Search for the cell housing the specified text and yield its (X, Y) center coordinate. 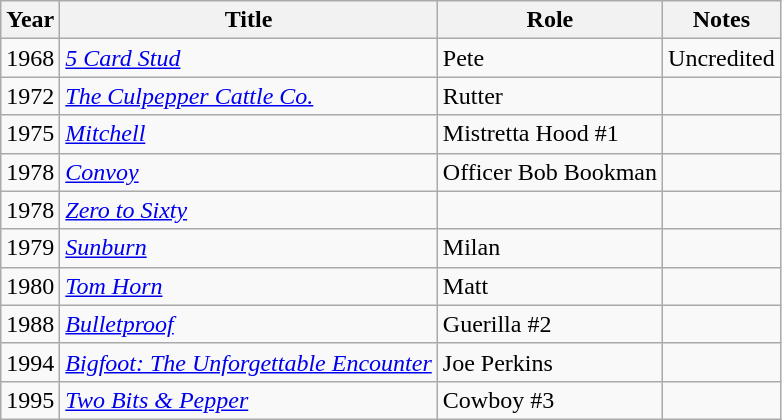
Mitchell (248, 134)
5 Card Stud (248, 58)
Notes (722, 20)
Sunburn (248, 248)
1994 (30, 362)
Mistretta Hood #1 (550, 134)
Role (550, 20)
Cowboy #3 (550, 400)
1979 (30, 248)
Uncredited (722, 58)
1972 (30, 96)
Two Bits & Pepper (248, 400)
Convoy (248, 172)
Bulletproof (248, 324)
Year (30, 20)
Rutter (550, 96)
Bigfoot: The Unforgettable Encounter (248, 362)
Zero to Sixty (248, 210)
Officer Bob Bookman (550, 172)
Title (248, 20)
Pete (550, 58)
Joe Perkins (550, 362)
1980 (30, 286)
Guerilla #2 (550, 324)
The Culpepper Cattle Co. (248, 96)
1975 (30, 134)
Tom Horn (248, 286)
1988 (30, 324)
1968 (30, 58)
Milan (550, 248)
Matt (550, 286)
1995 (30, 400)
